Find where the given text appears and provide that cell's center as [X, Y] coordinate. 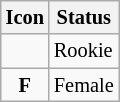
Rookie [84, 51]
F [25, 85]
Female [84, 85]
Icon [25, 17]
Status [84, 17]
